Output the (X, Y) coordinate of the center of the cell containing the given text.  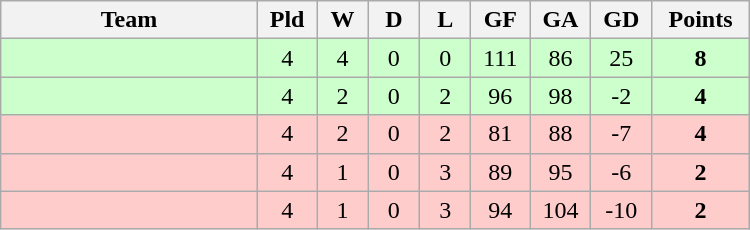
-7 (622, 134)
98 (560, 96)
86 (560, 58)
Points (700, 20)
96 (500, 96)
Pld (287, 20)
-6 (622, 172)
-10 (622, 210)
104 (560, 210)
8 (700, 58)
-2 (622, 96)
25 (622, 58)
W (342, 20)
Team (130, 20)
88 (560, 134)
89 (500, 172)
GD (622, 20)
D (394, 20)
GF (500, 20)
L (446, 20)
95 (560, 172)
94 (500, 210)
111 (500, 58)
81 (500, 134)
GA (560, 20)
